Locate the cell with the specified text and output its (x, y) center coordinate. 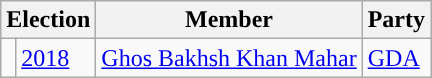
Election (48, 20)
Member (229, 20)
2018 (56, 58)
GDA (396, 58)
Ghos Bakhsh Khan Mahar (229, 58)
Party (396, 20)
